Detect which cell encompasses the target text, then output its [X, Y] center coordinate. 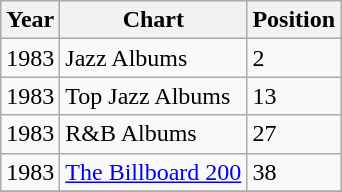
27 [294, 134]
38 [294, 172]
Jazz Albums [154, 58]
R&B Albums [154, 134]
Chart [154, 20]
Year [30, 20]
13 [294, 96]
2 [294, 58]
Top Jazz Albums [154, 96]
The Billboard 200 [154, 172]
Position [294, 20]
